Return (x, y) of the center of cell containing provided text 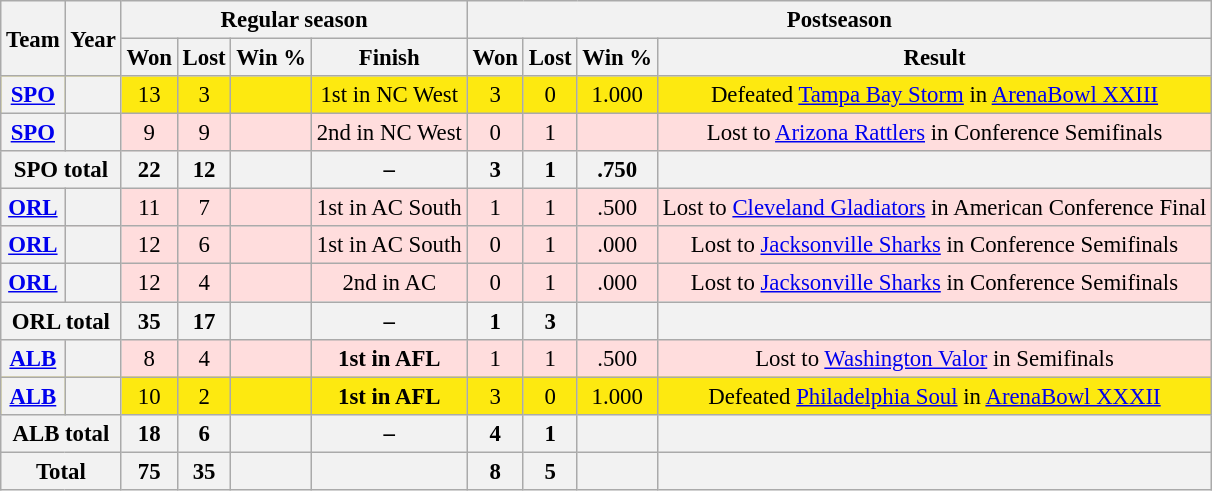
Lost to Arizona Rattlers in Conference Semifinals (934, 133)
ORL total (61, 321)
Lost to Cleveland Gladiators in American Conference Final (934, 208)
2nd in NC West (389, 133)
18 (149, 433)
7 (204, 208)
.750 (617, 170)
2nd in AC (389, 283)
Postseason (839, 20)
5 (550, 471)
Finish (389, 58)
Defeated Tampa Bay Storm in ArenaBowl XXIII (934, 95)
17 (204, 321)
1st in NC West (389, 95)
Defeated Philadelphia Soul in ArenaBowl XXXII (934, 396)
13 (149, 95)
11 (149, 208)
SPO total (61, 170)
75 (149, 471)
Regular season (294, 20)
10 (149, 396)
22 (149, 170)
Year (93, 38)
Result (934, 58)
ALB total (61, 433)
2 (204, 396)
Team (33, 38)
Total (61, 471)
Lost to Washington Valor in Semifinals (934, 358)
